Detect which cell encompasses the target text, then output its (X, Y) center coordinate. 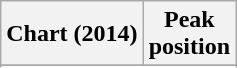
Peakposition (189, 34)
Chart (2014) (72, 34)
